Capture the cell that displays the provided text and extract its (x, y) central coordinate. 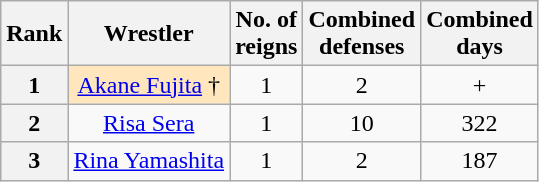
Risa Sera (149, 123)
3 (34, 161)
Rank (34, 34)
No. ofreigns (266, 34)
Rina Yamashita (149, 161)
Combineddefenses (362, 34)
10 (362, 123)
+ (480, 85)
Combineddays (480, 34)
187 (480, 161)
Akane Fujita † (149, 85)
Wrestler (149, 34)
322 (480, 123)
